Detect which cell encompasses the target text, then output its (X, Y) center coordinate. 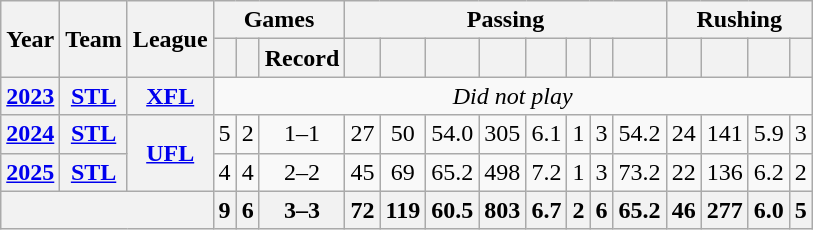
73.2 (640, 172)
60.5 (452, 210)
Passing (506, 20)
9 (224, 210)
803 (502, 210)
119 (403, 210)
2025 (30, 172)
Year (30, 39)
277 (724, 210)
50 (403, 134)
45 (362, 172)
Record (302, 58)
Team (94, 39)
22 (684, 172)
XFL (170, 96)
24 (684, 134)
2023 (30, 96)
54.2 (640, 134)
7.2 (546, 172)
6.7 (546, 210)
305 (502, 134)
498 (502, 172)
Rushing (739, 20)
6.0 (768, 210)
141 (724, 134)
1–1 (302, 134)
6.2 (768, 172)
UFL (170, 153)
2–2 (302, 172)
3–3 (302, 210)
69 (403, 172)
136 (724, 172)
League (170, 39)
Games (279, 20)
72 (362, 210)
27 (362, 134)
Did not play (512, 96)
54.0 (452, 134)
6.1 (546, 134)
5.9 (768, 134)
46 (684, 210)
2024 (30, 134)
